Identify which cell holds the provided text, then report its (x, y) central coordinate. 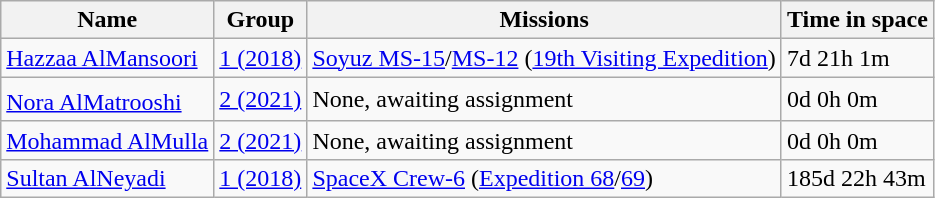
Sultan AlNeyadi (108, 178)
Hazzaa AlMansoori (108, 58)
185d 22h 43m (857, 178)
Group (260, 20)
7d 21h 1m (857, 58)
SpaceX Crew-6 (Expedition 68/69) (544, 178)
Time in space (857, 20)
Soyuz MS-15/MS-12 (19th Visiting Expedition) (544, 58)
Nora AlMatrooshi (108, 100)
Missions (544, 20)
Name (108, 20)
Mohammad AlMulla (108, 140)
